Identify which cell holds the provided text, then report its [X, Y] central coordinate. 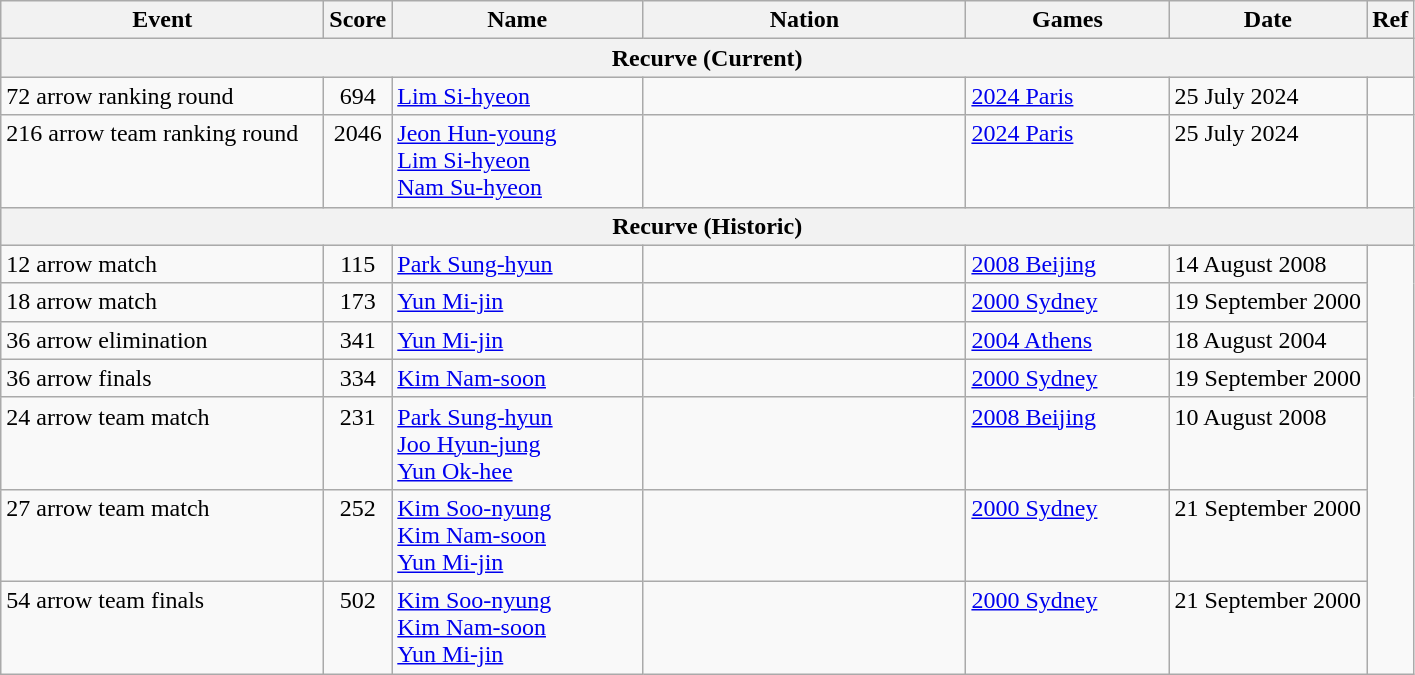
Event [162, 20]
502 [358, 627]
72 arrow ranking round [162, 96]
Nation [804, 20]
334 [358, 378]
Park Sung-hyunJoo Hyun-jungYun Ok-hee [518, 443]
173 [358, 302]
10 August 2008 [1268, 443]
231 [358, 443]
Date [1268, 20]
115 [358, 264]
18 August 2004 [1268, 340]
18 arrow match [162, 302]
341 [358, 340]
694 [358, 96]
Kim Nam-soon [518, 378]
Lim Si-hyeon [518, 96]
252 [358, 535]
Recurve (Current) [708, 58]
54 arrow team finals [162, 627]
2004 Athens [1068, 340]
36 arrow elimination [162, 340]
14 August 2008 [1268, 264]
Recurve (Historic) [708, 226]
Score [358, 20]
Ref [1390, 20]
Games [1068, 20]
216 arrow team ranking round [162, 161]
27 arrow team match [162, 535]
24 arrow team match [162, 443]
Jeon Hun-youngLim Si-hyeonNam Su-hyeon [518, 161]
36 arrow finals [162, 378]
Park Sung-hyun [518, 264]
12 arrow match [162, 264]
Name [518, 20]
2046 [358, 161]
